Return [X, Y] of the center of cell containing provided text 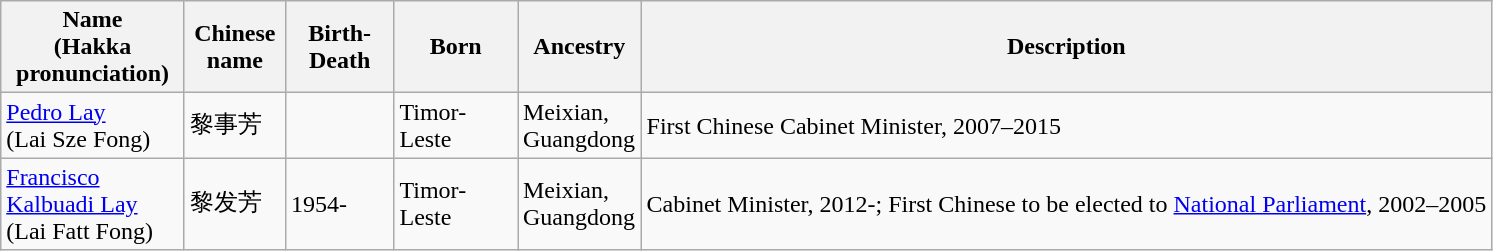
1954- [340, 204]
First Chinese Cabinet Minister, 2007–2015 [1066, 126]
Born [456, 47]
Pedro Lay (Lai Sze Fong) [93, 126]
Francisco Kalbuadi Lay (Lai Fatt Fong) [93, 204]
黎发芳 [234, 204]
Ancestry [580, 47]
Name(Hakka pronunciation) [93, 47]
Birth-Death [340, 47]
黎事芳 [234, 126]
Description [1066, 47]
Chinese name [234, 47]
Cabinet Minister, 2012-; First Chinese to be elected to National Parliament, 2002–2005 [1066, 204]
